Scan for the cell matching the given text and deliver its [X, Y] coordinate at center. 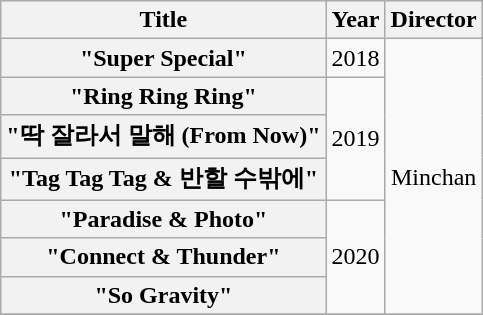
"Ring Ring Ring" [164, 96]
2018 [356, 58]
Title [164, 20]
"Connect & Thunder" [164, 257]
Year [356, 20]
"Super Special" [164, 58]
Minchan [434, 176]
2020 [356, 257]
2019 [356, 138]
"Tag Tag Tag & 반할 수밖에" [164, 180]
Director [434, 20]
"딱 잘라서 말해 (From Now)" [164, 136]
"So Gravity" [164, 295]
"Paradise & Photo" [164, 219]
